Capture the cell that displays the provided text and extract its [X, Y] central coordinate. 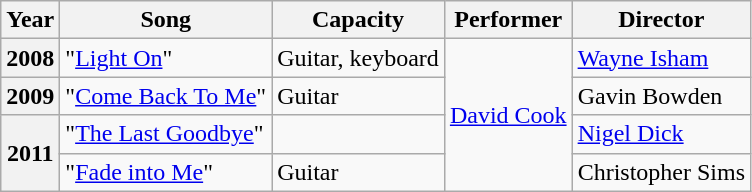
2011 [30, 153]
Nigel Dick [661, 134]
Gavin Bowden [661, 96]
David Cook [508, 115]
Guitar, keyboard [358, 58]
2009 [30, 96]
Director [661, 20]
Performer [508, 20]
Wayne Isham [661, 58]
Capacity [358, 20]
"Come Back To Me" [166, 96]
Song [166, 20]
"Light On" [166, 58]
Year [30, 20]
2008 [30, 58]
"The Last Goodbye" [166, 134]
Christopher Sims [661, 172]
"Fade into Me" [166, 172]
